For the text-containing cell, return its midpoint in (x, y) coordinate format. 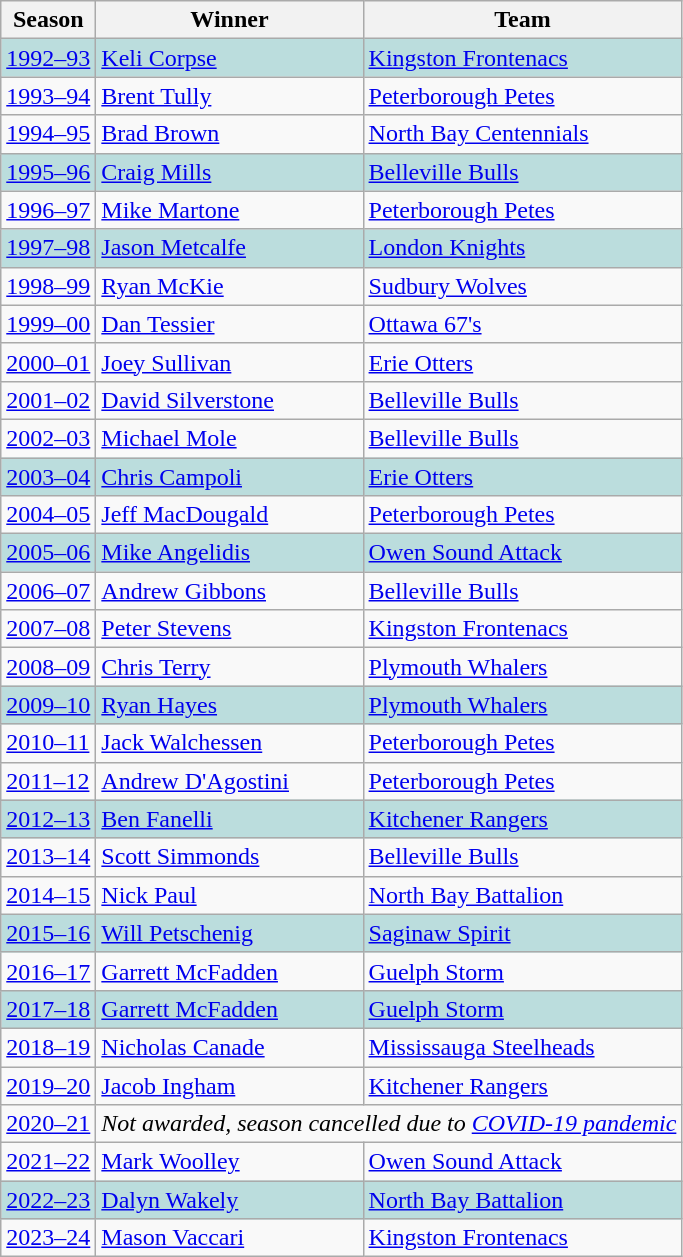
Mississauga Steelheads (522, 1047)
2010–11 (48, 743)
Will Petschenig (230, 933)
2013–14 (48, 857)
Brent Tully (230, 96)
Andrew Gibbons (230, 591)
Chris Campoli (230, 477)
2003–04 (48, 477)
1998–99 (48, 286)
Andrew D'Agostini (230, 781)
Nicholas Canade (230, 1047)
2004–05 (48, 515)
2018–19 (48, 1047)
2023–24 (48, 1238)
Team (522, 20)
2022–23 (48, 1200)
1999–00 (48, 324)
2007–08 (48, 629)
1996–97 (48, 210)
Winner (230, 20)
Nick Paul (230, 895)
Jason Metcalfe (230, 248)
2016–17 (48, 971)
2002–03 (48, 438)
2017–18 (48, 1009)
Mason Vaccari (230, 1238)
Jacob Ingham (230, 1085)
Mark Woolley (230, 1162)
North Bay Centennials (522, 134)
2019–20 (48, 1085)
2014–15 (48, 895)
1994–95 (48, 134)
Jack Walchessen (230, 743)
Season (48, 20)
Joey Sullivan (230, 362)
Dalyn Wakely (230, 1200)
Ben Fanelli (230, 819)
1997–98 (48, 248)
Craig Mills (230, 172)
1992–93 (48, 58)
Scott Simmonds (230, 857)
2006–07 (48, 591)
2012–13 (48, 819)
2001–02 (48, 400)
1993–94 (48, 96)
Michael Mole (230, 438)
Dan Tessier (230, 324)
Brad Brown (230, 134)
Chris Terry (230, 667)
Mike Martone (230, 210)
2020–21 (48, 1124)
2008–09 (48, 667)
Ottawa 67's (522, 324)
David Silverstone (230, 400)
London Knights (522, 248)
Peter Stevens (230, 629)
Keli Corpse (230, 58)
Mike Angelidis (230, 553)
Ryan Hayes (230, 705)
Ryan McKie (230, 286)
1995–96 (48, 172)
2021–22 (48, 1162)
2009–10 (48, 705)
2000–01 (48, 362)
Sudbury Wolves (522, 286)
Saginaw Spirit (522, 933)
2011–12 (48, 781)
Jeff MacDougald (230, 515)
Not awarded, season cancelled due to COVID-19 pandemic (389, 1124)
2015–16 (48, 933)
2005–06 (48, 553)
